Scan for the cell matching the given text and deliver its [x, y] coordinate at center. 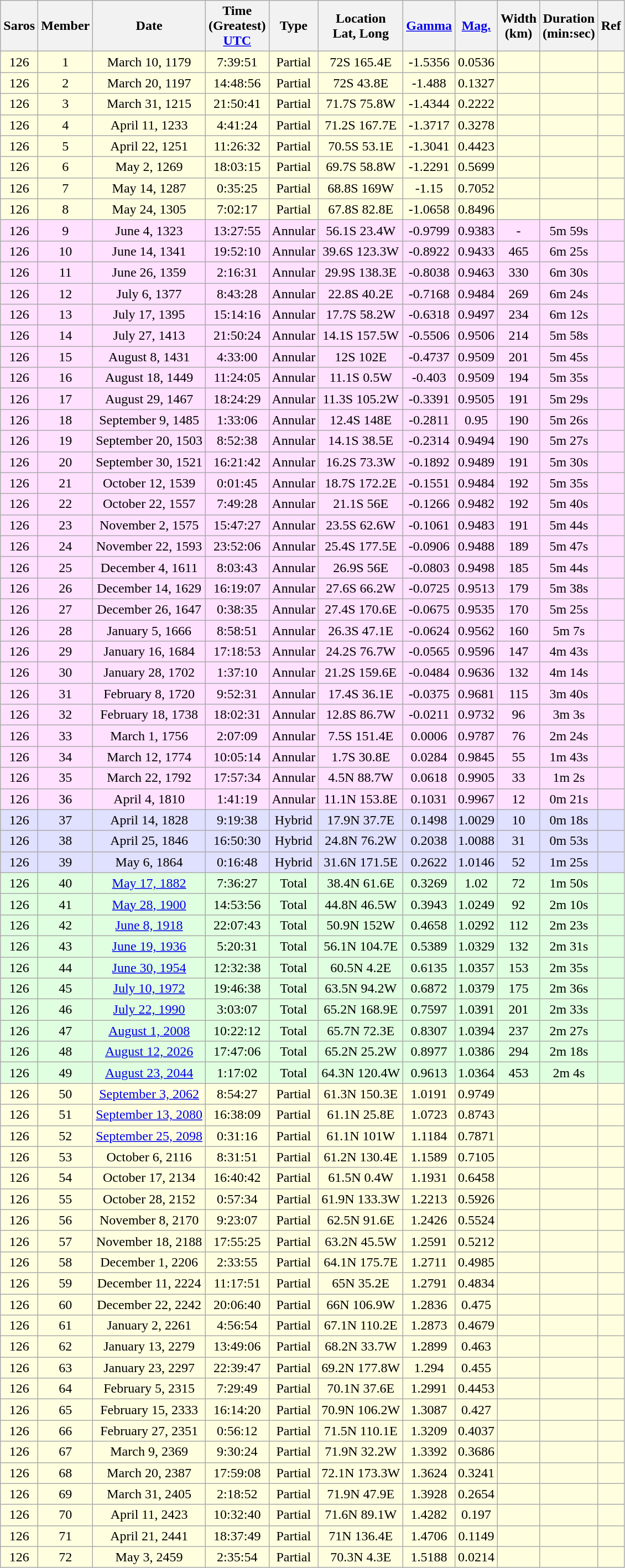
5m 26s [569, 420]
December 1, 2206 [149, 1262]
0.9562 [476, 630]
-0.1551 [429, 483]
December 26, 1647 [149, 609]
0.6872 [429, 989]
22:39:47 [237, 1368]
May 17, 1882 [149, 883]
August 8, 1431 [149, 357]
2:07:09 [237, 736]
October 28, 2152 [149, 1199]
38.4N 61.6E [361, 883]
0.4453 [476, 1389]
March 1, 1756 [149, 736]
1m 2s [569, 778]
15:14:16 [237, 315]
14.1S 157.5W [361, 336]
4:41:24 [237, 125]
44 [65, 968]
25 [65, 567]
1.2213 [429, 1199]
April 25, 1846 [149, 841]
0.9482 [476, 504]
24 [65, 546]
42 [65, 925]
92 [519, 904]
71.2S 167.7E [361, 125]
51 [65, 1115]
-0.5506 [429, 336]
5m 27s [569, 441]
68 [65, 1473]
1m 25s [569, 862]
Duration(min:sec) [569, 26]
68.2N 33.7W [361, 1347]
January 2, 2261 [149, 1326]
64.1N 175.7E [361, 1262]
19 [65, 441]
November 18, 2188 [149, 1241]
1.3928 [429, 1494]
38 [65, 841]
2:35:54 [237, 1557]
Member [65, 26]
25.4S 177.5E [361, 546]
-1.5356 [429, 62]
16:50:30 [237, 841]
February 27, 2351 [149, 1431]
45 [65, 989]
5m 30s [569, 462]
August 18, 1449 [149, 378]
December 4, 1611 [149, 567]
1m 50s [569, 883]
20 [65, 462]
January 16, 1684 [149, 652]
1.0249 [476, 904]
29 [65, 652]
0m 53s [569, 841]
January 28, 1702 [149, 673]
189 [519, 546]
23:52:06 [237, 546]
5 [65, 146]
8:43:28 [237, 294]
August 12, 2026 [149, 1052]
October 12, 1539 [149, 483]
66 [65, 1431]
5m 58s [569, 336]
7.5S 151.4E [361, 736]
1.0329 [476, 946]
0.9498 [476, 567]
1.2791 [429, 1283]
0.9463 [476, 272]
71.6N 89.1W [361, 1515]
March 20, 2387 [149, 1473]
67 [65, 1452]
-0.3391 [429, 399]
3m 40s [569, 694]
5m 38s [569, 588]
67.1N 110.2E [361, 1326]
17 [65, 399]
0.4658 [429, 925]
194 [519, 378]
61.1N 25.8E [361, 1115]
0.4679 [476, 1326]
50.9N 152W [361, 925]
June 30, 1954 [149, 968]
58 [65, 1262]
0.4423 [476, 146]
-1.488 [429, 83]
4:56:54 [237, 1326]
214 [519, 336]
39 [65, 862]
December 14, 1629 [149, 588]
72.1N 173.3W [361, 1473]
2:16:31 [237, 272]
2m 10s [569, 904]
2m 4s [569, 1073]
July 10, 1972 [149, 989]
0.9513 [476, 588]
1.294 [429, 1368]
-0.0675 [429, 609]
0.0006 [429, 736]
56.1N 104.7E [361, 946]
453 [519, 1073]
Width(km) [519, 26]
4m 43s [569, 652]
70.1N 37.6E [361, 1389]
70.5S 53.1E [361, 146]
71.9N 32.2W [361, 1452]
1.5188 [429, 1557]
1.2836 [429, 1304]
21:50:41 [237, 104]
0.7871 [476, 1136]
3m 3s [569, 715]
-0.0211 [429, 715]
9:19:38 [237, 820]
9:52:31 [237, 694]
24.8N 76.2W [361, 841]
September 3, 2062 [149, 1094]
27.6S 66.2W [361, 588]
160 [519, 630]
70 [65, 1515]
Ref [611, 26]
65.2N 168.9E [361, 1010]
1.3209 [429, 1431]
May 3, 2459 [149, 1557]
January 5, 1666 [149, 630]
Date [149, 26]
18.7S 172.2E [361, 483]
0.0618 [429, 778]
71 [65, 1536]
0.8307 [429, 1031]
-0.9799 [429, 230]
15:47:27 [237, 525]
February 15, 2333 [149, 1410]
December 22, 2242 [149, 1304]
43 [65, 946]
5m 29s [569, 399]
8:58:51 [237, 630]
269 [519, 294]
2m 31s [569, 946]
0.1149 [476, 1536]
-0.1892 [429, 462]
0.9433 [476, 251]
-0.8038 [429, 272]
19:46:38 [237, 989]
0:01:45 [237, 483]
4 [65, 125]
March 31, 2405 [149, 1494]
March 12, 1774 [149, 757]
18:37:49 [237, 1536]
50 [65, 1094]
31.6N 171.5E [361, 862]
0.5524 [476, 1220]
0.455 [476, 1368]
1.0394 [476, 1031]
0.1031 [429, 799]
66N 106.9W [361, 1304]
21:50:24 [237, 336]
5m 45s [569, 357]
0.9494 [476, 441]
0.4834 [476, 1283]
LocationLat, Long [361, 26]
10:22:12 [237, 1031]
72S 165.4E [361, 62]
Gamma [429, 26]
41 [65, 904]
28 [65, 630]
0.9845 [476, 757]
11.1N 153.8E [361, 799]
0.475 [476, 1304]
4.5N 88.7W [361, 778]
0.9383 [476, 230]
61.5N 0.4W [361, 1178]
-0.0624 [429, 630]
46 [65, 1010]
18:02:31 [237, 715]
6m 12s [569, 315]
0.0214 [476, 1557]
1.3624 [429, 1473]
1.0088 [476, 841]
-0.2811 [429, 420]
July 27, 1413 [149, 336]
April 21, 2441 [149, 1536]
0.9506 [476, 336]
-1.3041 [429, 146]
-1.0658 [429, 209]
64 [65, 1389]
February 8, 1720 [149, 694]
July 6, 1377 [149, 294]
August 23, 2044 [149, 1073]
12.8S 86.7W [361, 715]
2m 36s [569, 989]
2m 35s [569, 968]
0.6458 [476, 1178]
June 26, 1359 [149, 272]
0.1327 [476, 83]
September 9, 1485 [149, 420]
-0.0375 [429, 694]
60.5N 4.2E [361, 968]
11:26:32 [237, 146]
7:02:17 [237, 209]
8:52:38 [237, 441]
July 22, 1990 [149, 1010]
0.9681 [476, 694]
24.2S 76.7W [361, 652]
65.7N 72.3E [361, 1031]
0:57:34 [237, 1199]
59 [65, 1283]
12:32:38 [237, 968]
61.3N 150.3E [361, 1094]
November 2, 1575 [149, 525]
60 [65, 1304]
0:31:16 [237, 1136]
39.6S 123.3W [361, 251]
147 [519, 652]
0.2222 [476, 104]
-1.4344 [429, 104]
96 [519, 715]
13:49:06 [237, 1347]
62 [65, 1347]
56 [65, 1220]
37 [65, 820]
- [519, 230]
61.2N 130.4E [361, 1157]
13:27:55 [237, 230]
0.9905 [476, 778]
5m 59s [569, 230]
September 13, 2080 [149, 1115]
10:32:40 [237, 1515]
179 [519, 588]
0.7052 [476, 188]
26.9S 56E [361, 567]
15 [65, 357]
0.5926 [476, 1199]
0.8977 [429, 1052]
June 4, 1323 [149, 230]
1.0391 [476, 1010]
1 [65, 62]
-0.0725 [429, 588]
70.9N 106.2W [361, 1410]
0.9967 [476, 799]
16 [65, 378]
5m 47s [569, 546]
6 [65, 167]
16:19:07 [237, 588]
11.3S 105.2W [361, 399]
0.6135 [429, 968]
1.0029 [476, 820]
330 [519, 272]
0.5389 [429, 946]
4m 14s [569, 673]
27.4S 170.6E [361, 609]
1:37:10 [237, 673]
0.4985 [476, 1262]
0:16:48 [237, 862]
17:47:06 [237, 1052]
October 22, 1557 [149, 504]
April 4, 1810 [149, 799]
June 8, 1918 [149, 925]
9:30:24 [237, 1452]
January 23, 2297 [149, 1368]
6m 25s [569, 251]
8:54:27 [237, 1094]
465 [519, 251]
Saros [19, 26]
7:36:27 [237, 883]
18 [65, 420]
13 [65, 315]
67.8S 82.8E [361, 209]
-0.0906 [429, 546]
2:18:52 [237, 1494]
2m 27s [569, 1031]
0.9613 [429, 1073]
17:57:34 [237, 778]
1:41:19 [237, 799]
May 24, 1305 [149, 209]
May 6, 1864 [149, 862]
0.9732 [476, 715]
1.7S 30.8E [361, 757]
Time(Greatest)UTC [237, 26]
69.2N 177.8W [361, 1368]
4:33:00 [237, 357]
March 20, 1197 [149, 83]
1.2591 [429, 1241]
November 8, 2170 [149, 1220]
1:17:02 [237, 1073]
65 [65, 1410]
34 [65, 757]
0.3241 [476, 1473]
1.0357 [476, 968]
17.4S 36.1E [361, 694]
234 [519, 315]
12.4S 148E [361, 420]
0.3686 [476, 1452]
14 [65, 336]
7:39:51 [237, 62]
April 11, 1233 [149, 125]
63.2N 45.5W [361, 1241]
69 [65, 1494]
16:14:20 [237, 1410]
1.2426 [429, 1220]
71N 136.4E [361, 1536]
-0.1061 [429, 525]
5m 40s [569, 504]
1.0191 [429, 1094]
68.8S 169W [361, 188]
1.4282 [429, 1515]
71.9N 47.9E [361, 1494]
23 [65, 525]
10:05:14 [237, 757]
22:07:43 [237, 925]
61 [65, 1326]
1.02 [476, 883]
August 1, 2008 [149, 1031]
1.4706 [429, 1536]
0.95 [476, 420]
53 [65, 1157]
115 [519, 694]
3:03:07 [237, 1010]
0.427 [476, 1410]
54 [65, 1178]
185 [519, 567]
7:49:28 [237, 504]
August 29, 1467 [149, 399]
1.2991 [429, 1389]
0.8743 [476, 1115]
-0.8922 [429, 251]
2:33:55 [237, 1262]
23.5S 62.6W [361, 525]
294 [519, 1052]
0.7105 [476, 1157]
8:31:51 [237, 1157]
October 17, 2134 [149, 1178]
3 [65, 104]
1.0292 [476, 925]
48 [65, 1052]
1:33:06 [237, 420]
29.9S 138.3E [361, 272]
63.5N 94.2W [361, 989]
0.197 [476, 1515]
65.2N 25.2W [361, 1052]
16:40:42 [237, 1178]
March 22, 1792 [149, 778]
0.0536 [476, 62]
61.1N 101W [361, 1136]
7:29:49 [237, 1389]
1.0364 [476, 1073]
64.3N 120.4W [361, 1073]
March 10, 1179 [149, 62]
61.9N 133.3W [361, 1199]
-1.15 [429, 188]
1.2873 [429, 1326]
175 [519, 989]
26 [65, 588]
0.3278 [476, 125]
1.0379 [476, 989]
0.1498 [429, 820]
49 [65, 1073]
March 31, 1215 [149, 104]
April 11, 2423 [149, 1515]
0m 21s [569, 799]
5m 25s [569, 609]
17:18:53 [237, 652]
63 [65, 1368]
6m 30s [569, 272]
35 [65, 778]
0.0284 [429, 757]
112 [519, 925]
0.8496 [476, 209]
32 [65, 715]
0.2038 [429, 841]
October 6, 2116 [149, 1157]
0m 18s [569, 820]
November 22, 1593 [149, 546]
72S 43.8E [361, 83]
-0.4737 [429, 357]
0.9596 [476, 652]
18:03:15 [237, 167]
0.9488 [476, 546]
May 14, 1287 [149, 188]
2m 23s [569, 925]
1.1931 [429, 1178]
18:24:29 [237, 399]
-1.2291 [429, 167]
May 2, 1269 [149, 167]
September 20, 1503 [149, 441]
0.9505 [476, 399]
70.3N 4.3E [361, 1557]
1.3087 [429, 1410]
8 [65, 209]
14.1S 38.5E [361, 441]
0.9535 [476, 609]
7 [65, 188]
0.9787 [476, 736]
-1.3717 [429, 125]
February 18, 1738 [149, 715]
0.9483 [476, 525]
-0.0803 [429, 567]
1.2711 [429, 1262]
170 [519, 609]
1.1184 [429, 1136]
16.2S 73.3W [361, 462]
57 [65, 1241]
July 17, 1395 [149, 315]
-0.403 [429, 378]
0.2622 [429, 862]
-0.2314 [429, 441]
1.2899 [429, 1347]
December 11, 2224 [149, 1283]
0:56:12 [237, 1431]
8:03:43 [237, 567]
17:55:25 [237, 1241]
1.1589 [429, 1157]
11 [65, 272]
1.0146 [476, 862]
16:38:09 [237, 1115]
27 [65, 609]
June 14, 1341 [149, 251]
September 30, 1521 [149, 462]
9 [65, 230]
-0.0484 [429, 673]
0.9749 [476, 1094]
April 22, 1251 [149, 146]
0.9497 [476, 315]
0.2654 [476, 1494]
11.1S 0.5W [361, 378]
5m 7s [569, 630]
-0.7168 [429, 294]
69.7S 58.8W [361, 167]
71.5N 110.1E [361, 1431]
71.7S 75.8W [361, 104]
65N 35.2E [361, 1283]
20:06:40 [237, 1304]
14:53:56 [237, 904]
16:21:42 [237, 462]
1.0723 [429, 1115]
22 [65, 504]
0.5212 [476, 1241]
1.0386 [476, 1052]
0.9489 [476, 462]
19:52:10 [237, 251]
2m 33s [569, 1010]
-0.0565 [429, 652]
22.8S 40.2E [361, 294]
17.7S 58.2W [361, 315]
2m 24s [569, 736]
62.5N 91.6E [361, 1220]
April 14, 1828 [149, 820]
237 [519, 1031]
56.1S 23.4W [361, 230]
0.3943 [429, 904]
9:23:07 [237, 1220]
30 [65, 673]
153 [519, 968]
40 [65, 883]
-0.6318 [429, 315]
2 [65, 83]
21 [65, 483]
Mag. [476, 26]
0.4037 [476, 1431]
-0.1266 [429, 504]
September 25, 2098 [149, 1136]
2m 18s [569, 1052]
Type [294, 26]
76 [519, 736]
March 9, 2369 [149, 1452]
21.1S 56E [361, 504]
17:59:08 [237, 1473]
6m 24s [569, 294]
0.9636 [476, 673]
11:24:05 [237, 378]
14:48:56 [237, 83]
0.3269 [429, 883]
January 13, 2279 [149, 1347]
0:35:25 [237, 188]
June 19, 1936 [149, 946]
12S 102E [361, 357]
47 [65, 1031]
0:38:35 [237, 609]
May 28, 1900 [149, 904]
11:17:51 [237, 1283]
0.5699 [476, 167]
0.463 [476, 1347]
February 5, 2315 [149, 1389]
1m 43s [569, 757]
5:20:31 [237, 946]
17.9N 37.7E [361, 820]
21.2S 159.6E [361, 673]
44.8N 46.5W [361, 904]
0.7597 [429, 1010]
1.3392 [429, 1452]
26.3S 47.1E [361, 630]
36 [65, 799]
